Capture the cell that displays the provided text and extract its (X, Y) central coordinate. 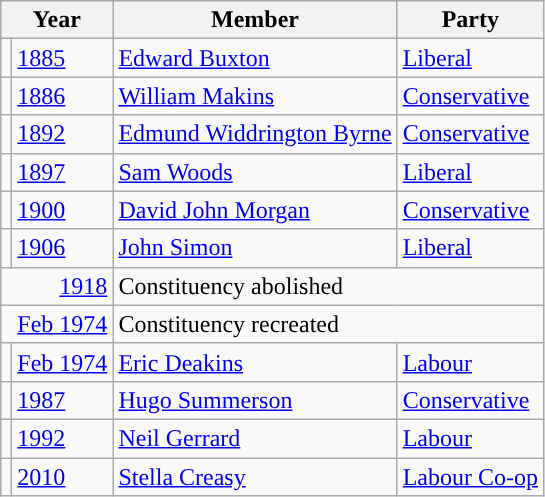
John Simon (255, 248)
Constituency recreated (328, 324)
Constituency abolished (328, 286)
1987 (62, 400)
William Makins (255, 96)
Member (255, 20)
Stella Creasy (255, 477)
Labour Co-op (470, 477)
Sam Woods (255, 172)
1918 (57, 286)
1892 (62, 134)
1886 (62, 96)
1885 (62, 58)
1906 (62, 248)
1900 (62, 210)
Edward Buxton (255, 58)
Hugo Summerson (255, 400)
1897 (62, 172)
Eric Deakins (255, 362)
Neil Gerrard (255, 438)
2010 (62, 477)
1992 (62, 438)
Party (470, 20)
Edmund Widdrington Byrne (255, 134)
David John Morgan (255, 210)
Year (57, 20)
